Locate the cell with the specified text and output its [x, y] center coordinate. 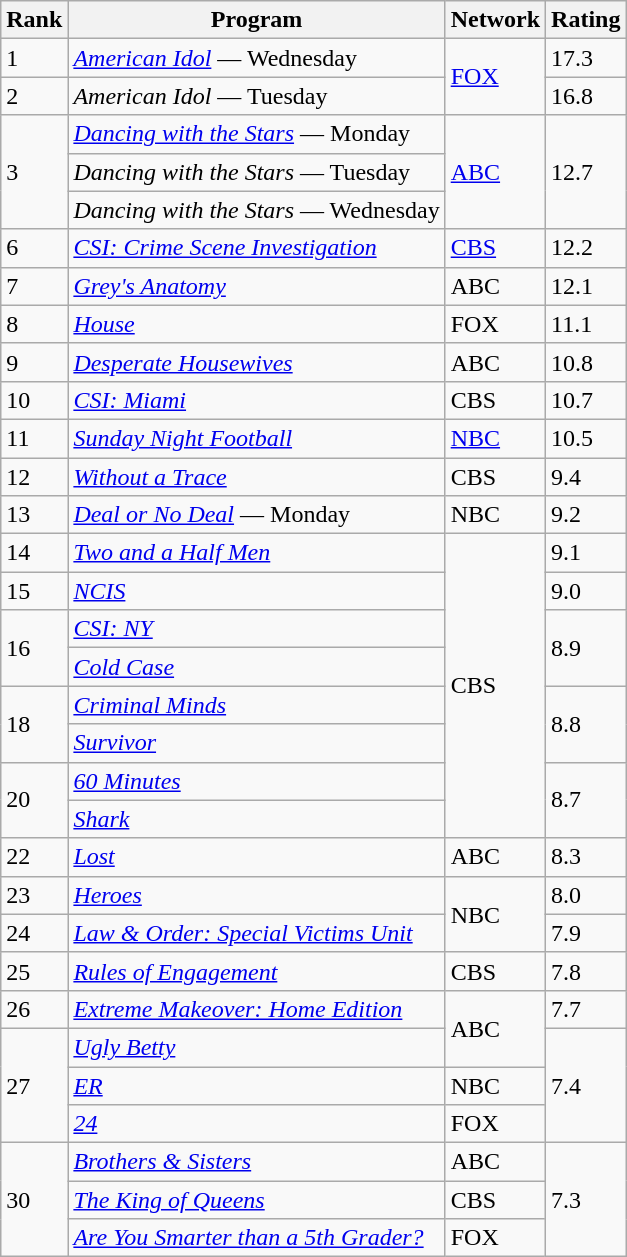
8.8 [586, 724]
CSI: NY [256, 629]
CSI: Miami [256, 400]
7.9 [586, 933]
25 [34, 971]
16.8 [586, 96]
Grey's Anatomy [256, 286]
ER [256, 1085]
12.2 [586, 248]
American Idol — Tuesday [256, 96]
9.2 [586, 515]
Extreme Makeover: Home Edition [256, 1009]
13 [34, 515]
27 [34, 1085]
Lost [256, 857]
15 [34, 591]
Desperate Housewives [256, 362]
Dancing with the Stars — Tuesday [256, 172]
CSI: Crime Scene Investigation [256, 248]
Rank [34, 20]
30 [34, 1200]
8.3 [586, 857]
NCIS [256, 591]
8 [34, 324]
Heroes [256, 895]
9.1 [586, 553]
Ugly Betty [256, 1047]
26 [34, 1009]
7.7 [586, 1009]
8.0 [586, 895]
10.7 [586, 400]
Criminal Minds [256, 705]
Network [495, 20]
9 [34, 362]
10 [34, 400]
1 [34, 58]
Rating [586, 20]
Rules of Engagement [256, 971]
7.4 [586, 1085]
60 Minutes [256, 781]
8.9 [586, 648]
Two and a Half Men [256, 553]
Sunday Night Football [256, 438]
Dancing with the Stars — Wednesday [256, 210]
Deal or No Deal — Monday [256, 515]
12.1 [586, 286]
Survivor [256, 743]
3 [34, 172]
12.7 [586, 172]
Shark [256, 819]
12 [34, 477]
20 [34, 800]
6 [34, 248]
Program [256, 20]
22 [34, 857]
7 [34, 286]
2 [34, 96]
House [256, 324]
11.1 [586, 324]
11 [34, 438]
Dancing with the Stars — Monday [256, 134]
9.4 [586, 477]
23 [34, 895]
Brothers & Sisters [256, 1162]
10.8 [586, 362]
18 [34, 724]
The King of Queens [256, 1200]
Are You Smarter than a 5th Grader? [256, 1238]
17.3 [586, 58]
Law & Order: Special Victims Unit [256, 933]
8.7 [586, 800]
16 [34, 648]
9.0 [586, 591]
10.5 [586, 438]
Without a Trace [256, 477]
7.3 [586, 1200]
American Idol — Wednesday [256, 58]
14 [34, 553]
Cold Case [256, 667]
7.8 [586, 971]
